Scan for the cell matching the given text and deliver its [x, y] coordinate at center. 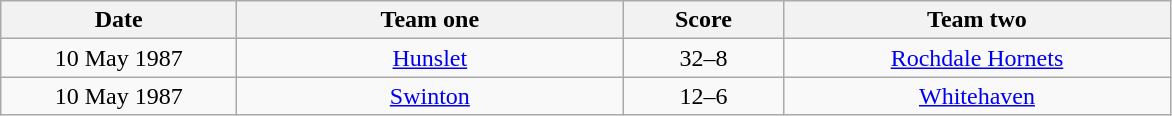
12–6 [704, 96]
Hunslet [430, 58]
Team one [430, 20]
Swinton [430, 96]
Rochdale Hornets [977, 58]
Score [704, 20]
Date [119, 20]
Team two [977, 20]
32–8 [704, 58]
Whitehaven [977, 96]
